Return the [X, Y] coordinate for the center point of the cell that contains the specified text.  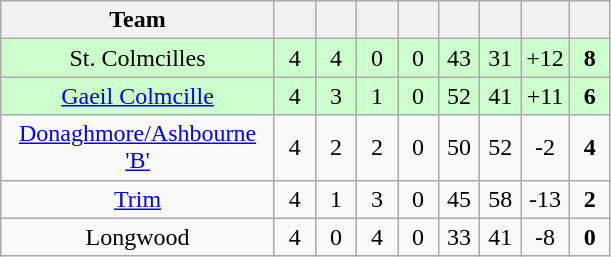
+12 [546, 58]
+11 [546, 96]
33 [460, 237]
-13 [546, 199]
-2 [546, 148]
50 [460, 148]
Longwood [138, 237]
31 [500, 58]
43 [460, 58]
Trim [138, 199]
St. Colmcilles [138, 58]
6 [590, 96]
-8 [546, 237]
58 [500, 199]
Donaghmore/Ashbourne 'B' [138, 148]
45 [460, 199]
8 [590, 58]
Team [138, 20]
Gaeil Colmcille [138, 96]
